Scan for the cell matching the given text and deliver its (X, Y) coordinate at center. 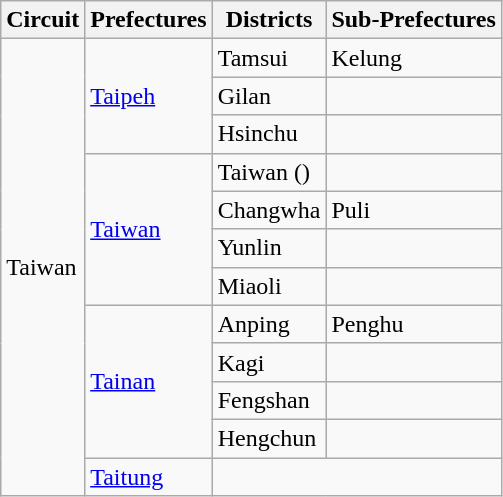
Prefectures (148, 20)
Kelung (414, 58)
Anping (269, 324)
Hsinchu (269, 134)
Puli (414, 210)
Fengshan (269, 400)
Districts (269, 20)
Tainan (148, 381)
Yunlin (269, 248)
Changwha (269, 210)
Miaoli (269, 286)
Penghu (414, 324)
Taiwan () (269, 172)
Taipeh (148, 96)
Taitung (148, 477)
Circuit (43, 20)
Gilan (269, 96)
Sub-Prefectures (414, 20)
Kagi (269, 362)
Hengchun (269, 438)
Tamsui (269, 58)
